Determine the [x, y] coordinate at the center of the cell enclosing the given text.  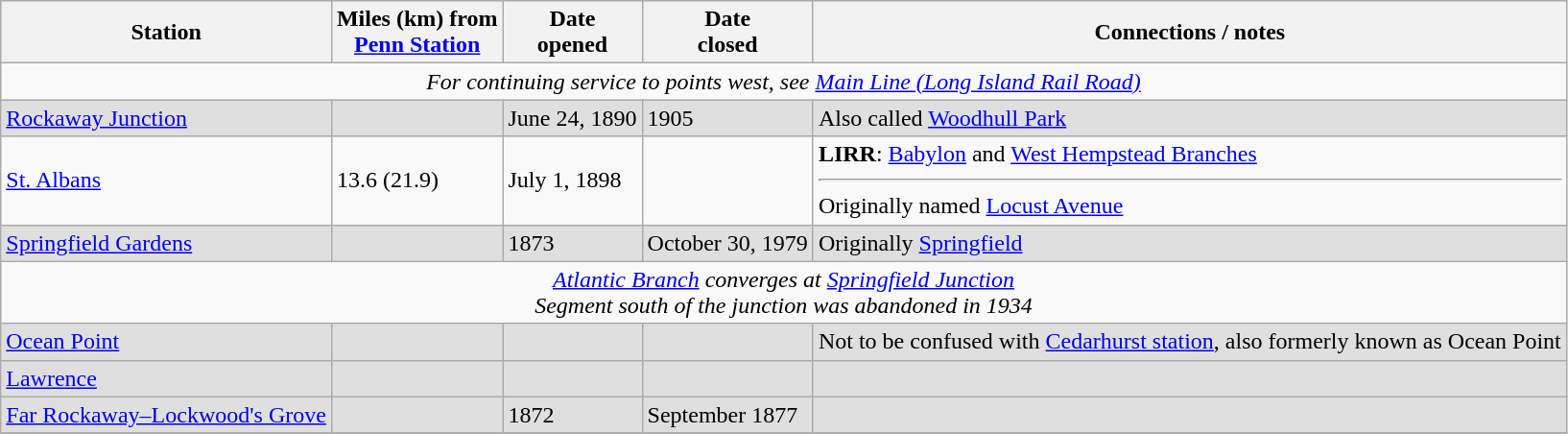
1905 [727, 118]
Far Rockaway–Lockwood's Grove [167, 415]
Dateopened [572, 33]
Also called Woodhull Park [1190, 118]
Dateclosed [727, 33]
Lawrence [167, 378]
Connections / notes [1190, 33]
St. Albans [167, 181]
LIRR: Babylon and West Hempstead BranchesOriginally named Locust Avenue [1190, 181]
Atlantic Branch converges at Springfield JunctionSegment south of the junction was abandoned in 1934 [784, 292]
1873 [572, 243]
September 1877 [727, 415]
October 30, 1979 [727, 243]
1872 [572, 415]
Springfield Gardens [167, 243]
June 24, 1890 [572, 118]
Station [167, 33]
13.6 (21.9) [416, 181]
Originally Springfield [1190, 243]
For continuing service to points west, see Main Line (Long Island Rail Road) [784, 82]
Not to be confused with Cedarhurst station, also formerly known as Ocean Point [1190, 342]
July 1, 1898 [572, 181]
Ocean Point [167, 342]
Rockaway Junction [167, 118]
Miles (km) fromPenn Station [416, 33]
